Capture the cell that displays the provided text and extract its (X, Y) central coordinate. 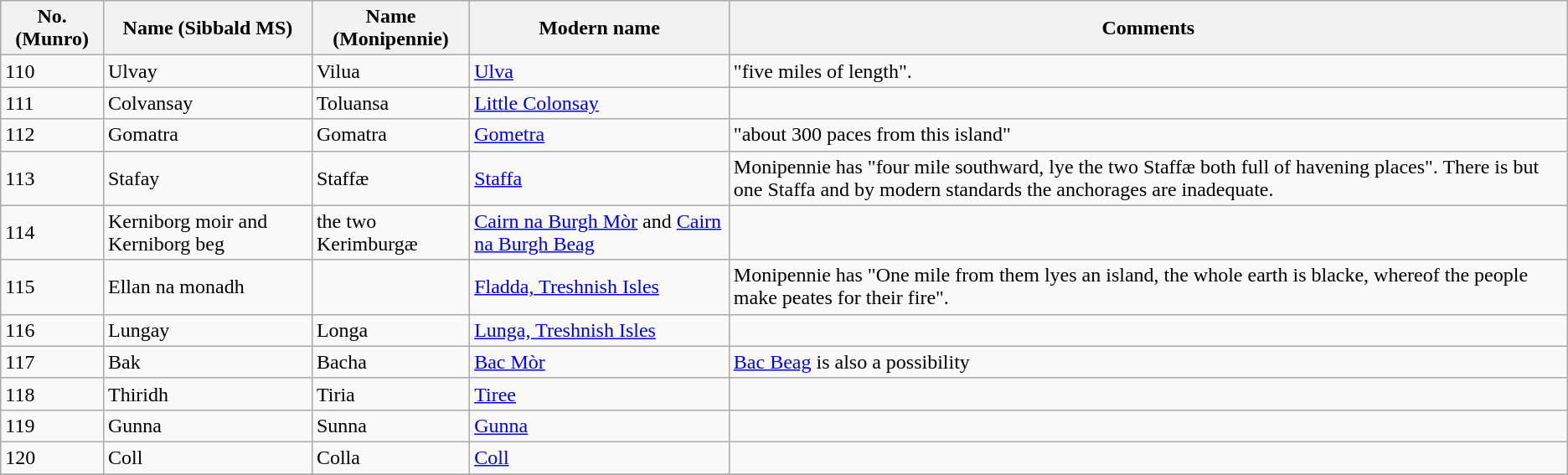
Longa (390, 330)
the two Kerimburgæ (390, 233)
"five miles of length". (1148, 71)
Tiria (390, 394)
114 (52, 233)
Colla (390, 457)
Vilua (390, 71)
Thiridh (208, 394)
116 (52, 330)
Ulvay (208, 71)
Toluansa (390, 103)
118 (52, 394)
Bacha (390, 362)
Gometra (600, 135)
Fladda, Treshnish Isles (600, 287)
"about 300 paces from this island" (1148, 135)
Little Colonsay (600, 103)
Ulva (600, 71)
Modern name (600, 28)
115 (52, 287)
Name (Monipennie) (390, 28)
Comments (1148, 28)
No. (Munro) (52, 28)
Colvansay (208, 103)
Lunga, Treshnish Isles (600, 330)
119 (52, 426)
Staffa (600, 178)
Monipennie has "One mile from them lyes an island, the whole earth is blacke, whereof the people make peates for their fire". (1148, 287)
Bac Beag is also a possibility (1148, 362)
Lungay (208, 330)
Staffæ (390, 178)
Kerniborg moir and Kerniborg beg (208, 233)
110 (52, 71)
112 (52, 135)
Name (Sibbald MS) (208, 28)
Bak (208, 362)
Tiree (600, 394)
Cairn na Burgh Mòr and Cairn na Burgh Beag (600, 233)
Sunna (390, 426)
120 (52, 457)
117 (52, 362)
111 (52, 103)
113 (52, 178)
Stafay (208, 178)
Ellan na monadh (208, 287)
Bac Mòr (600, 362)
